Determine the [X, Y] coordinate at the center of the cell enclosing the given text.  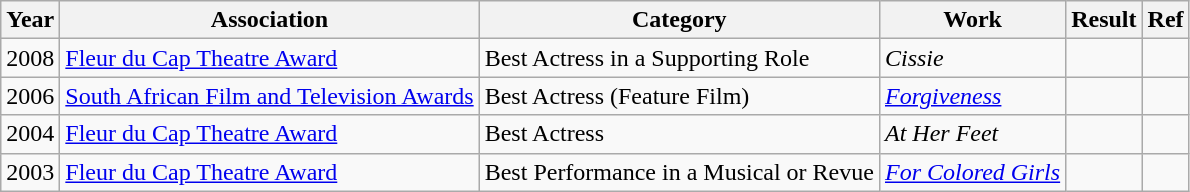
Ref [1166, 20]
2004 [30, 134]
Association [270, 20]
2003 [30, 172]
Best Actress (Feature Film) [679, 96]
Category [679, 20]
South African Film and Television Awards [270, 96]
2008 [30, 58]
For Colored Girls [972, 172]
2006 [30, 96]
Year [30, 20]
Best Performance in a Musical or Revue [679, 172]
Best Actress in a Supporting Role [679, 58]
Best Actress [679, 134]
Result [1104, 20]
Cissie [972, 58]
Work [972, 20]
At Her Feet [972, 134]
Forgiveness [972, 96]
